Pinpoint the cell where the given text exists, returning its (x, y) midpoint coordinate. 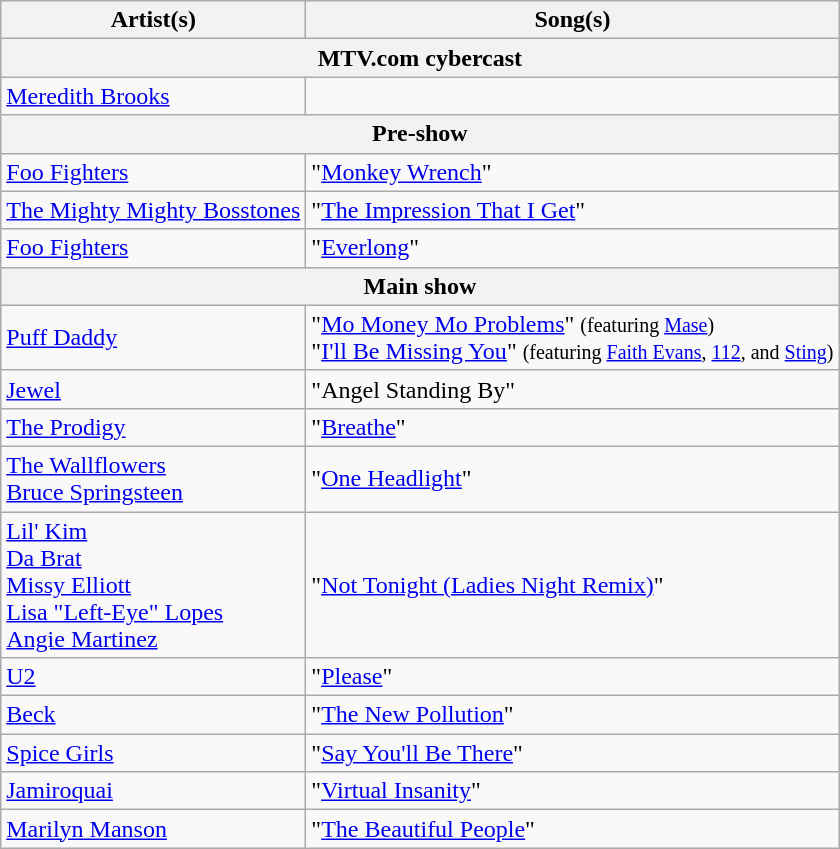
"Please" (572, 677)
The Mighty Mighty Bosstones (154, 210)
Beck (154, 715)
"The Impression That I Get" (572, 210)
Pre-show (420, 134)
Jewel (154, 389)
Spice Girls (154, 753)
Lil' Kim Da Brat Missy Elliott Lisa "Left-Eye" Lopes Angie Martinez (154, 585)
Marilyn Manson (154, 829)
"Mo Money Mo Problems" (featuring Mase) "I'll Be Missing You" (featuring Faith Evans, 112, and Sting) (572, 338)
Jamiroquai (154, 791)
"The Beautiful People" (572, 829)
"Virtual Insanity" (572, 791)
Puff Daddy (154, 338)
The Wallflowers Bruce Springsteen (154, 478)
Main show (420, 286)
Song(s) (572, 20)
The Prodigy (154, 427)
"Not Tonight (Ladies Night Remix)" (572, 585)
"Everlong" (572, 248)
"One Headlight" (572, 478)
MTV.com cybercast (420, 58)
"Monkey Wrench" (572, 172)
Artist(s) (154, 20)
"Angel Standing By" (572, 389)
"Say You'll Be There" (572, 753)
"Breathe" (572, 427)
Meredith Brooks (154, 96)
"The New Pollution" (572, 715)
U2 (154, 677)
